Return (x, y) of the center of cell containing provided text 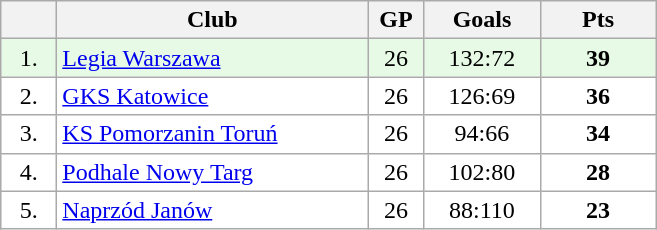
132:72 (482, 58)
Pts (598, 20)
Club (212, 20)
GP (396, 20)
3. (29, 134)
1. (29, 58)
36 (598, 96)
Goals (482, 20)
126:69 (482, 96)
KS Pomorzanin Toruń (212, 134)
102:80 (482, 172)
4. (29, 172)
88:110 (482, 210)
23 (598, 210)
Legia Warszawa (212, 58)
5. (29, 210)
GKS Katowice (212, 96)
2. (29, 96)
34 (598, 134)
28 (598, 172)
Podhale Nowy Targ (212, 172)
94:66 (482, 134)
39 (598, 58)
Naprzód Janów (212, 210)
